Find where the given text appears and provide that cell's center as (x, y) coordinate. 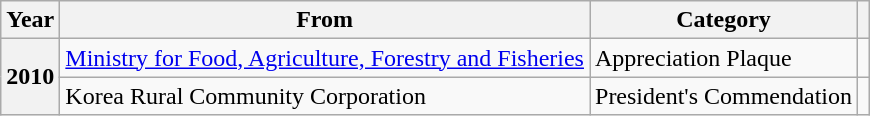
President's Commendation (724, 96)
2010 (30, 77)
Ministry for Food, Agriculture, Forestry and Fisheries (325, 58)
Appreciation Plaque (724, 58)
From (325, 20)
Category (724, 20)
Year (30, 20)
Korea Rural Community Corporation (325, 96)
